Search for the cell housing the specified text and yield its [X, Y] center coordinate. 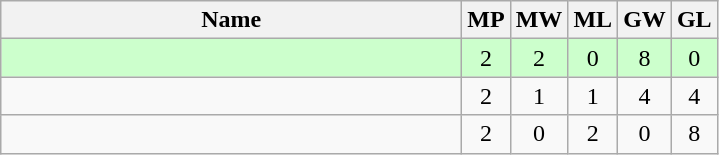
GL [694, 20]
MW [539, 20]
Name [232, 20]
ML [593, 20]
GW [645, 20]
MP [486, 20]
